Locate the cell with the specified text and output its (x, y) center coordinate. 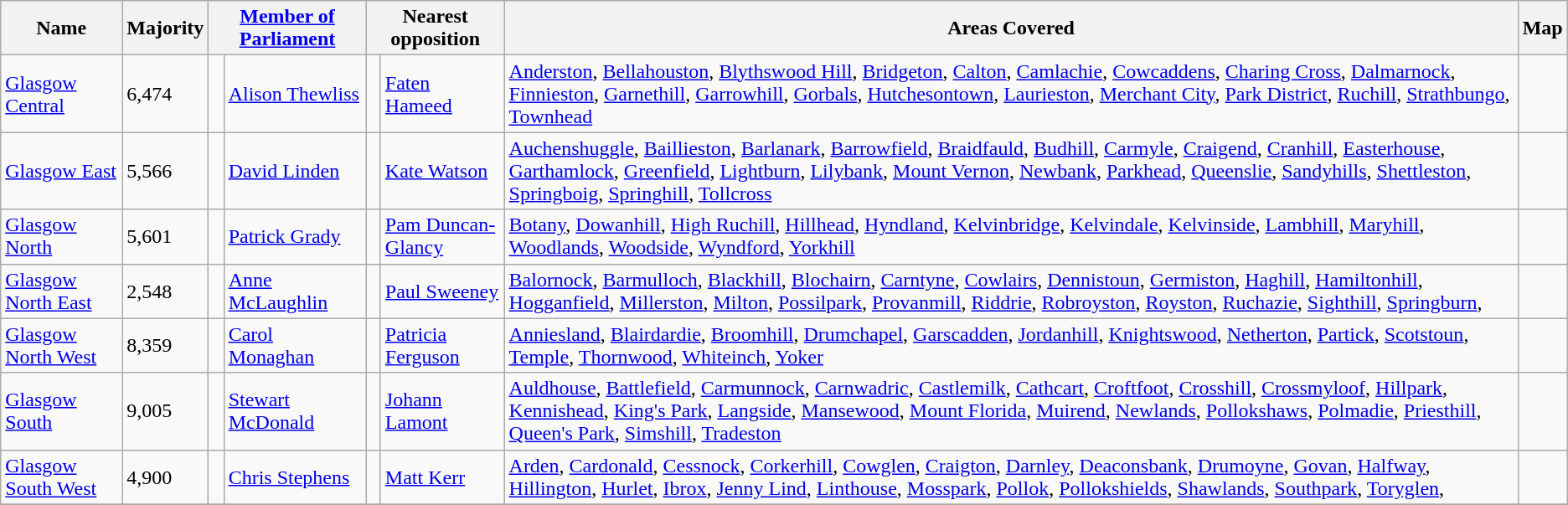
Map (1543, 28)
2,548 (166, 291)
Pam Duncan-Glancy (442, 236)
Anne McLaughlin (295, 291)
Matt Kerr (442, 477)
Glasgow South West (62, 477)
Chris Stephens (295, 477)
Member of Parliament (287, 28)
Glasgow North West (62, 345)
Areas Covered (1011, 28)
Glasgow East (62, 171)
8,359 (166, 345)
Glasgow North East (62, 291)
Johann Lamont (442, 411)
Nearest opposition (436, 28)
5,601 (166, 236)
Glasgow Central (62, 94)
Faten Hameed (442, 94)
5,566 (166, 171)
Kate Watson (442, 171)
Majority (166, 28)
Patricia Ferguson (442, 345)
9,005 (166, 411)
Alison Thewliss (295, 94)
David Linden (295, 171)
Name (62, 28)
Paul Sweeney (442, 291)
4,900 (166, 477)
6,474 (166, 94)
Carol Monaghan (295, 345)
Glasgow South (62, 411)
Glasgow North (62, 236)
Stewart McDonald (295, 411)
Patrick Grady (295, 236)
